Determine the [x, y] coordinate at the center of the cell enclosing the given text.  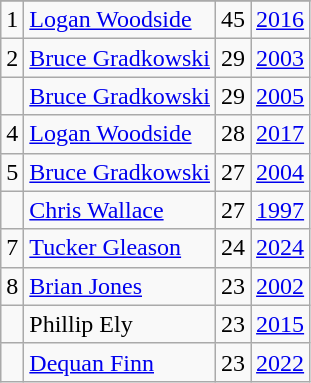
Chris Wallace [120, 210]
2003 [280, 58]
2024 [280, 248]
5 [12, 172]
Brian Jones [120, 286]
45 [234, 20]
2017 [280, 134]
Phillip Ely [120, 324]
2015 [280, 324]
24 [234, 248]
1997 [280, 210]
7 [12, 248]
1 [12, 20]
2 [12, 58]
Dequan Finn [120, 362]
8 [12, 286]
28 [234, 134]
Tucker Gleason [120, 248]
4 [12, 134]
2016 [280, 20]
2005 [280, 96]
2002 [280, 286]
2004 [280, 172]
2022 [280, 362]
